Provide the (x, y) coordinate of the cell's center where the given text is located.  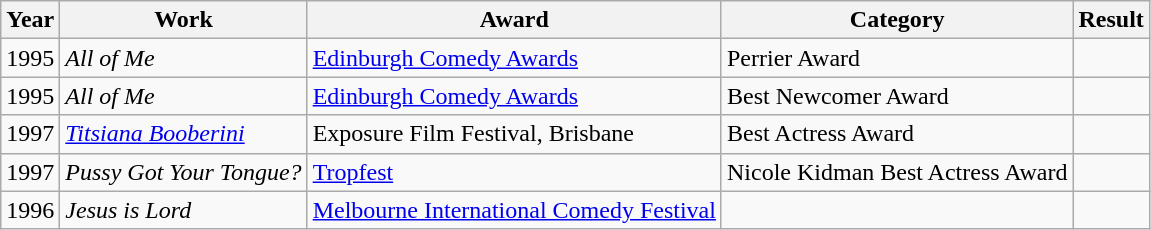
Jesus is Lord (184, 210)
Nicole Kidman Best Actress Award (896, 172)
Award (514, 20)
Melbourne International Comedy Festival (514, 210)
Best Actress Award (896, 134)
Work (184, 20)
1996 (30, 210)
Result (1111, 20)
Best Newcomer Award (896, 96)
Titsiana Booberini (184, 134)
Exposure Film Festival, Brisbane (514, 134)
Perrier Award (896, 58)
Category (896, 20)
Year (30, 20)
Tropfest (514, 172)
Pussy Got Your Tongue? (184, 172)
